Extract the (x, y) coordinate from the center of the cell holding the provided text.  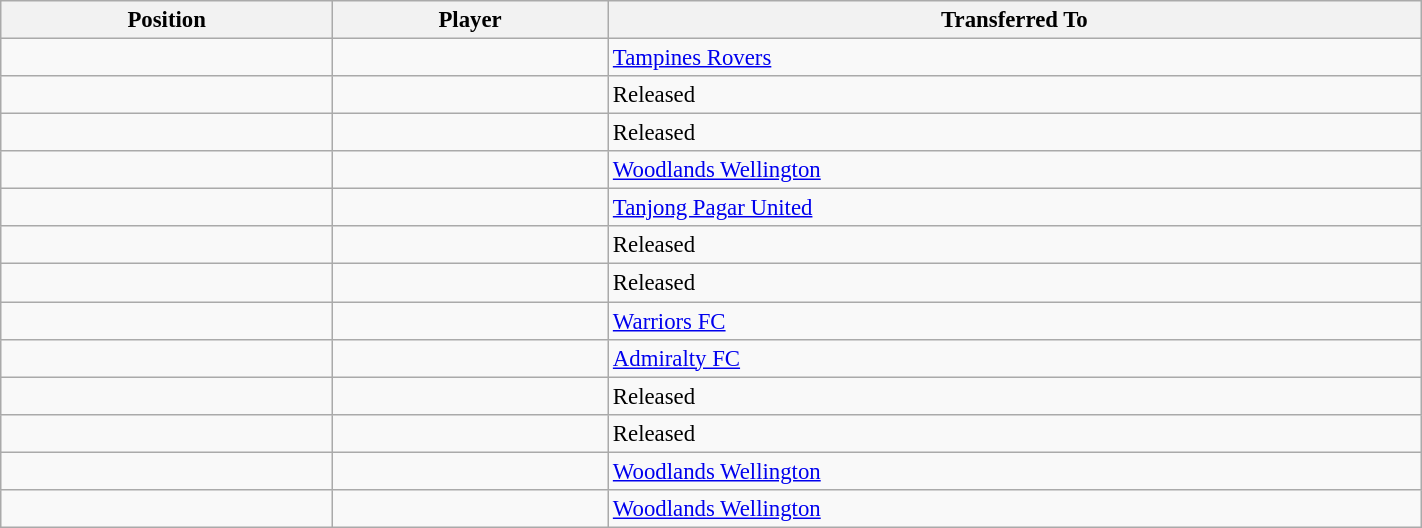
Position (167, 20)
Tampines Rovers (1015, 58)
Admiralty FC (1015, 358)
Tanjong Pagar United (1015, 208)
Player (470, 20)
Transferred To (1015, 20)
Warriors FC (1015, 321)
